Return the [X, Y] coordinate for the center point of the cell that contains the specified text.  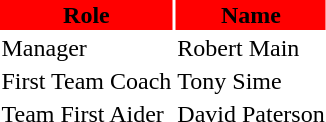
First Team Coach [86, 81]
Tony Sime [251, 81]
Robert Main [251, 48]
Manager [86, 48]
Role [86, 15]
Name [251, 15]
